Extract the [X, Y] coordinate from the center of the cell holding the provided text.  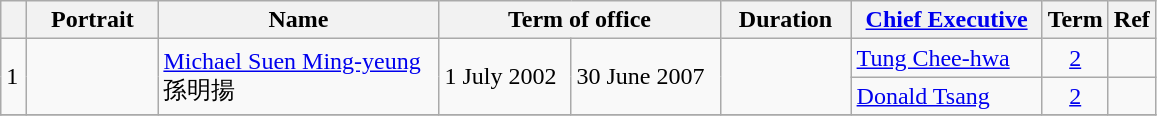
Chief Executive [946, 20]
Name [298, 20]
Donald Tsang [946, 96]
1 July 2002 [505, 77]
30 June 2007 [646, 77]
Term [1075, 20]
Tung Chee-hwa [946, 58]
1 [14, 77]
Ref [1132, 20]
Duration [786, 20]
Term of office [580, 20]
Portrait [92, 20]
Michael Suen Ming-yeung孫明揚 [298, 77]
